Return [X, Y] of the center of cell containing provided text 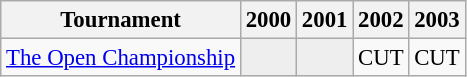
2002 [381, 20]
2003 [437, 20]
The Open Championship [121, 58]
Tournament [121, 20]
2001 [325, 20]
2000 [268, 20]
